Determine the (X, Y) coordinate at the center of the cell enclosing the given text.  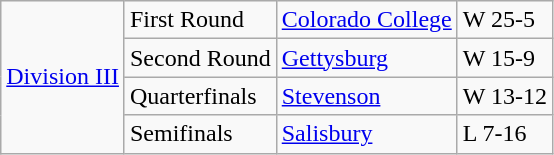
Quarterfinals (200, 96)
W 25-5 (504, 20)
Colorado College (366, 20)
Gettysburg (366, 58)
W 15-9 (504, 58)
Semifinals (200, 134)
Stevenson (366, 96)
W 13-12 (504, 96)
Salisbury (366, 134)
First Round (200, 20)
Second Round (200, 58)
L 7-16 (504, 134)
Division III (63, 77)
